Output the [x, y] coordinate of the center of the cell containing the given text.  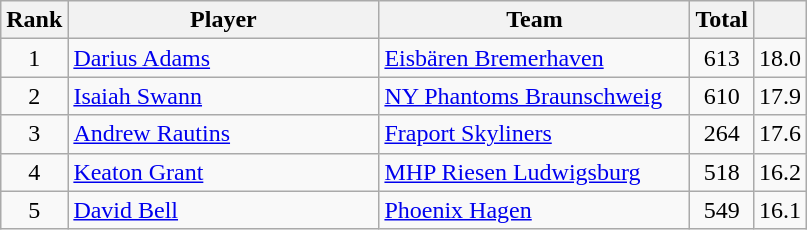
MHP Riesen Ludwigsburg [534, 172]
Eisbären Bremerhaven [534, 58]
549 [722, 210]
Darius Adams [224, 58]
264 [722, 134]
18.0 [780, 58]
Phoenix Hagen [534, 210]
610 [722, 96]
5 [34, 210]
2 [34, 96]
16.1 [780, 210]
Rank [34, 20]
Andrew Rautins [224, 134]
Total [722, 20]
Isaiah Swann [224, 96]
16.2 [780, 172]
Team [534, 20]
Fraport Skyliners [534, 134]
David Bell [224, 210]
518 [722, 172]
Player [224, 20]
613 [722, 58]
17.6 [780, 134]
3 [34, 134]
4 [34, 172]
NY Phantoms Braunschweig [534, 96]
17.9 [780, 96]
Keaton Grant [224, 172]
1 [34, 58]
